Capture the cell that displays the provided text and extract its (X, Y) central coordinate. 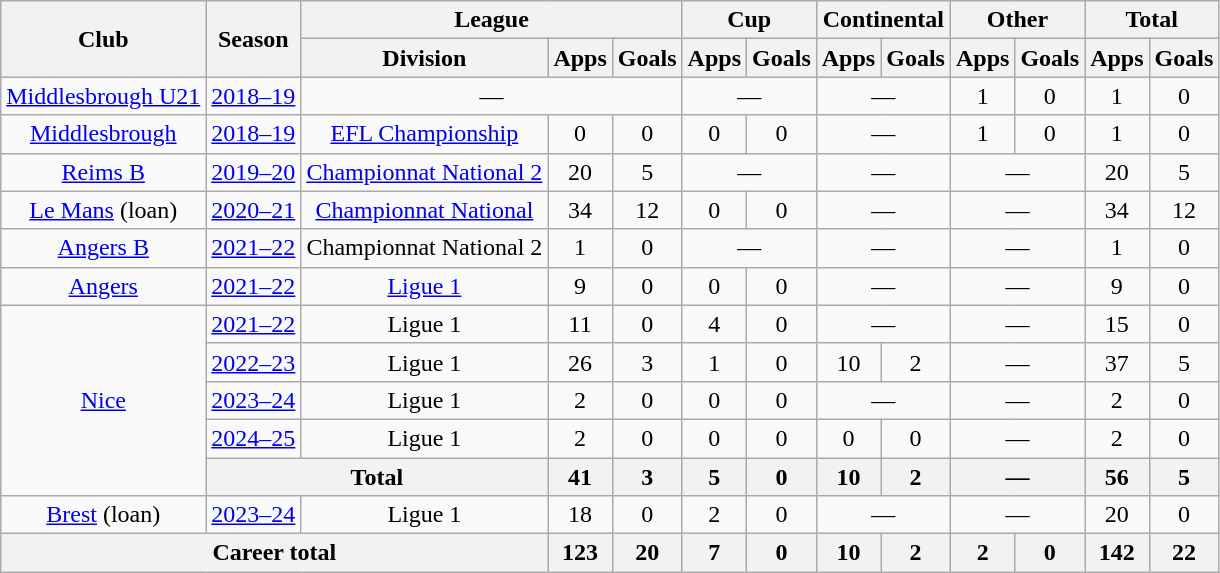
Continental (883, 20)
Angers B (104, 248)
Nice (104, 400)
Angers (104, 286)
League (492, 20)
Middlesbrough U21 (104, 96)
2024–25 (254, 438)
Career total (274, 553)
2019–20 (254, 172)
37 (1117, 362)
Cup (749, 20)
Middlesbrough (104, 134)
22 (1184, 553)
4 (714, 324)
41 (580, 477)
15 (1117, 324)
11 (580, 324)
7 (714, 553)
26 (580, 362)
2020–21 (254, 210)
123 (580, 553)
Brest (loan) (104, 515)
Reims B (104, 172)
Other (1017, 20)
56 (1117, 477)
Season (254, 39)
Club (104, 39)
142 (1117, 553)
Division (424, 58)
EFL Championship (424, 134)
Championnat National (424, 210)
Le Mans (loan) (104, 210)
2022–23 (254, 362)
18 (580, 515)
